From the cell containing the given text, extract its center point as (x, y) coordinate. 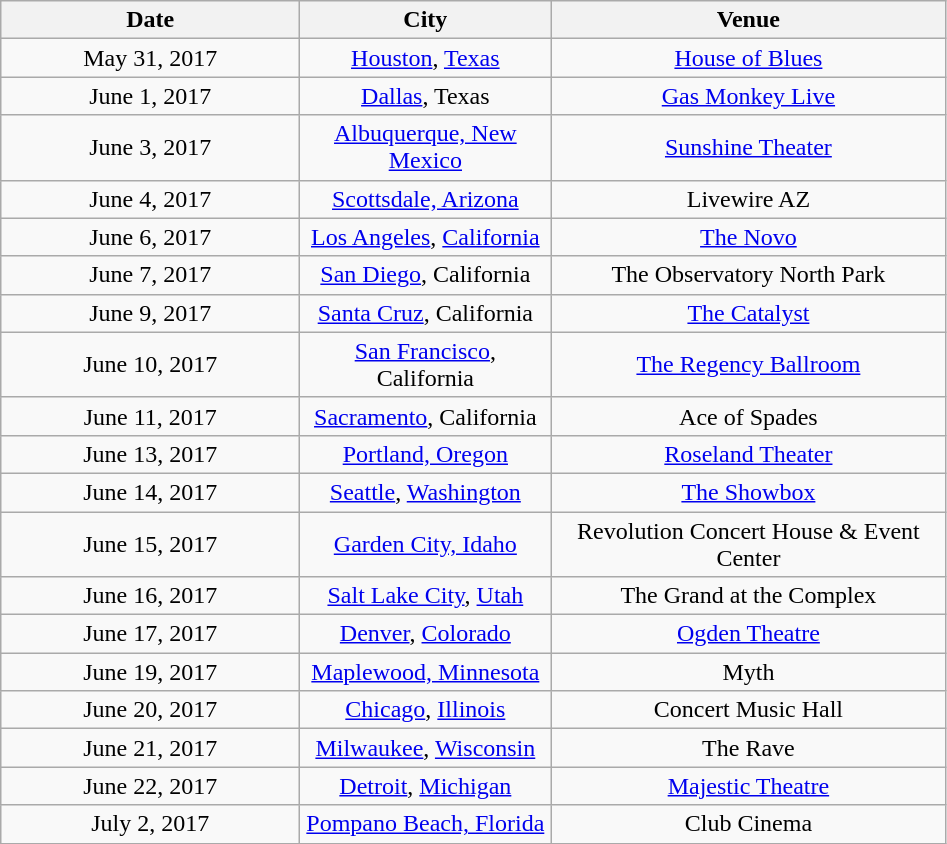
June 20, 2017 (150, 710)
The Showbox (748, 492)
June 19, 2017 (150, 672)
June 21, 2017 (150, 748)
Garden City, Idaho (426, 544)
Albuquerque, New Mexico (426, 148)
Scottsdale, Arizona (426, 199)
Majestic Theatre (748, 786)
Myth (748, 672)
Sunshine Theater (748, 148)
Revolution Concert House & Event Center (748, 544)
Livewire AZ (748, 199)
June 13, 2017 (150, 454)
Sacramento, California (426, 416)
Maplewood, Minnesota (426, 672)
House of Blues (748, 58)
June 22, 2017 (150, 786)
Houston, Texas (426, 58)
July 2, 2017 (150, 824)
Dallas, Texas (426, 96)
June 14, 2017 (150, 492)
San Francisco, California (426, 364)
Los Angeles, California (426, 237)
Seattle, Washington (426, 492)
Detroit, Michigan (426, 786)
Ace of Spades (748, 416)
Santa Cruz, California (426, 313)
Gas Monkey Live (748, 96)
June 6, 2017 (150, 237)
City (426, 20)
June 4, 2017 (150, 199)
Denver, Colorado (426, 634)
June 15, 2017 (150, 544)
The Catalyst (748, 313)
June 16, 2017 (150, 596)
Date (150, 20)
June 9, 2017 (150, 313)
Roseland Theater (748, 454)
The Observatory North Park (748, 275)
Salt Lake City, Utah (426, 596)
The Regency Ballroom (748, 364)
June 10, 2017 (150, 364)
Milwaukee, Wisconsin (426, 748)
Pompano Beach, Florida (426, 824)
The Novo (748, 237)
Concert Music Hall (748, 710)
June 17, 2017 (150, 634)
Ogden Theatre (748, 634)
Chicago, Illinois (426, 710)
The Rave (748, 748)
Venue (748, 20)
The Grand at the Complex (748, 596)
June 11, 2017 (150, 416)
Club Cinema (748, 824)
June 7, 2017 (150, 275)
May 31, 2017 (150, 58)
June 3, 2017 (150, 148)
San Diego, California (426, 275)
June 1, 2017 (150, 96)
Portland, Oregon (426, 454)
